Scan for the cell matching the given text and deliver its (x, y) coordinate at center. 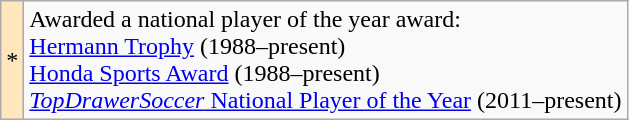
* (12, 60)
